Extract the [X, Y] coordinate from the center of the cell holding the provided text.  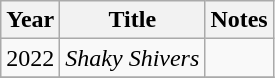
Shaky Shivers [132, 58]
Year [30, 20]
2022 [30, 58]
Notes [239, 20]
Title [132, 20]
